Return the (X, Y) coordinate for the center point of the cell that contains the specified text.  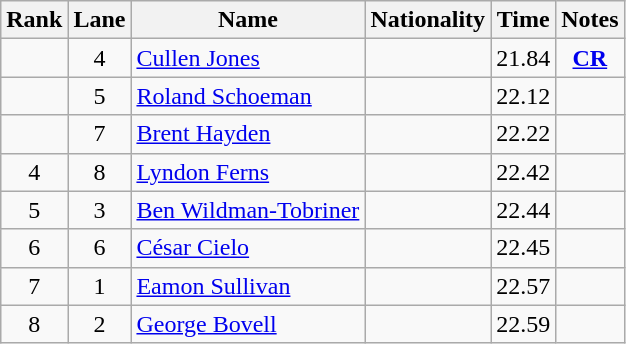
George Bovell (248, 324)
22.59 (524, 324)
Name (248, 20)
22.44 (524, 210)
22.22 (524, 134)
Rank (34, 20)
22.12 (524, 96)
Brent Hayden (248, 134)
Ben Wildman-Tobriner (248, 210)
2 (100, 324)
22.57 (524, 286)
Nationality (428, 20)
Cullen Jones (248, 58)
22.42 (524, 172)
21.84 (524, 58)
3 (100, 210)
Eamon Sullivan (248, 286)
Notes (590, 20)
Lane (100, 20)
Lyndon Ferns (248, 172)
1 (100, 286)
Time (524, 20)
Roland Schoeman (248, 96)
CR (590, 58)
22.45 (524, 248)
César Cielo (248, 248)
